Scan for the cell matching the given text and deliver its [X, Y] coordinate at center. 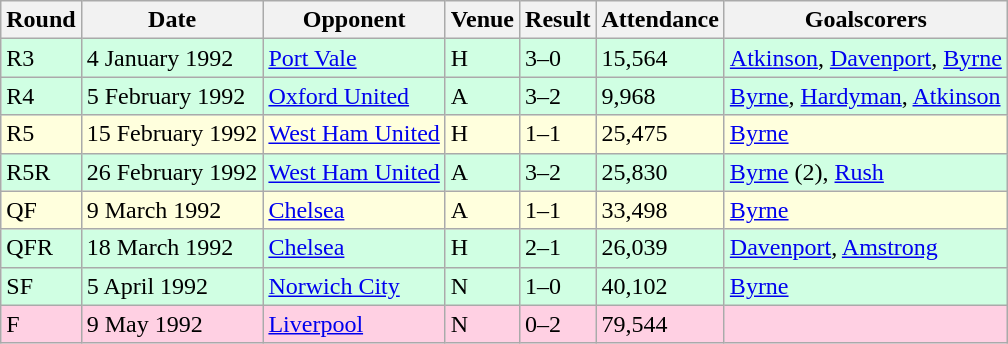
26,039 [660, 248]
5 April 1992 [172, 286]
Norwich City [354, 286]
33,498 [660, 210]
26 February 1992 [172, 172]
5 February 1992 [172, 96]
9,968 [660, 96]
9 May 1992 [172, 324]
R3 [41, 58]
SF [41, 286]
Attendance [660, 20]
QF [41, 210]
79,544 [660, 324]
Venue [482, 20]
Oxford United [354, 96]
0–2 [558, 324]
4 January 1992 [172, 58]
40,102 [660, 286]
R5R [41, 172]
Atkinson, Davenport, Byrne [866, 58]
Liverpool [354, 324]
QFR [41, 248]
R4 [41, 96]
1–0 [558, 286]
15,564 [660, 58]
Byrne (2), Rush [866, 172]
25,475 [660, 134]
Round [41, 20]
18 March 1992 [172, 248]
2–1 [558, 248]
Date [172, 20]
9 March 1992 [172, 210]
Byrne, Hardyman, Atkinson [866, 96]
3–0 [558, 58]
Goalscorers [866, 20]
Opponent [354, 20]
15 February 1992 [172, 134]
F [41, 324]
Port Vale [354, 58]
Davenport, Amstrong [866, 248]
25,830 [660, 172]
R5 [41, 134]
Result [558, 20]
